Capture the cell that displays the provided text and extract its [x, y] central coordinate. 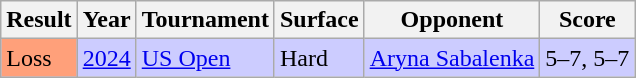
Result [39, 20]
Surface [319, 20]
Loss [39, 58]
Opponent [452, 20]
Aryna Sabalenka [452, 58]
Hard [319, 58]
5–7, 5–7 [588, 58]
Tournament [205, 20]
Year [106, 20]
US Open [205, 58]
2024 [106, 58]
Score [588, 20]
